Determine the (x, y) coordinate at the center of the cell enclosing the given text.  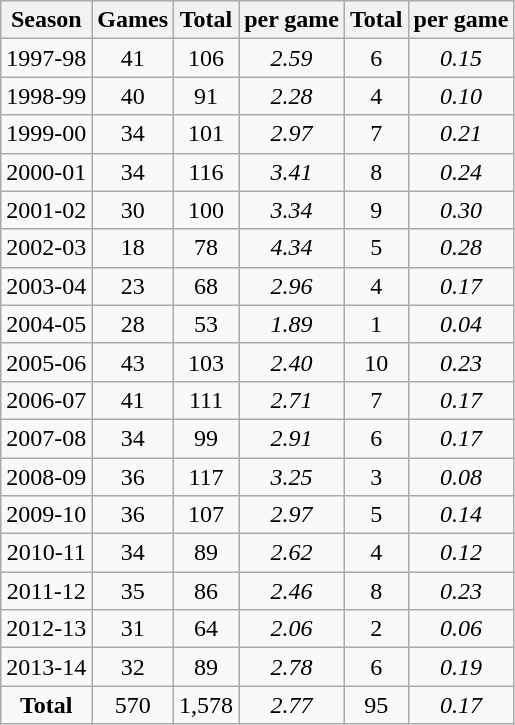
2005-06 (46, 362)
2012-13 (46, 629)
2 (377, 629)
86 (206, 591)
2.59 (292, 58)
28 (133, 324)
2.91 (292, 438)
2001-02 (46, 210)
23 (133, 286)
0.06 (461, 629)
53 (206, 324)
1998-99 (46, 96)
4.34 (292, 248)
0.15 (461, 58)
0.10 (461, 96)
2009-10 (46, 515)
0.30 (461, 210)
0.12 (461, 553)
64 (206, 629)
2003-04 (46, 286)
95 (377, 705)
2010-11 (46, 553)
78 (206, 248)
2.28 (292, 96)
0.19 (461, 667)
91 (206, 96)
0.08 (461, 477)
2.46 (292, 591)
0.14 (461, 515)
2.96 (292, 286)
3.34 (292, 210)
3.41 (292, 172)
40 (133, 96)
32 (133, 667)
106 (206, 58)
2011-12 (46, 591)
101 (206, 134)
99 (206, 438)
111 (206, 400)
2008-09 (46, 477)
570 (133, 705)
2007-08 (46, 438)
30 (133, 210)
2.77 (292, 705)
2002-03 (46, 248)
103 (206, 362)
2006-07 (46, 400)
2000-01 (46, 172)
2013-14 (46, 667)
107 (206, 515)
2.71 (292, 400)
1999-00 (46, 134)
68 (206, 286)
43 (133, 362)
2.62 (292, 553)
2.06 (292, 629)
Season (46, 20)
10 (377, 362)
2004-05 (46, 324)
0.28 (461, 248)
1,578 (206, 705)
31 (133, 629)
35 (133, 591)
Games (133, 20)
3.25 (292, 477)
18 (133, 248)
0.21 (461, 134)
2.40 (292, 362)
116 (206, 172)
0.04 (461, 324)
1.89 (292, 324)
117 (206, 477)
1997-98 (46, 58)
2.78 (292, 667)
100 (206, 210)
3 (377, 477)
0.24 (461, 172)
1 (377, 324)
9 (377, 210)
